Return [X, Y] of the center of cell containing provided text 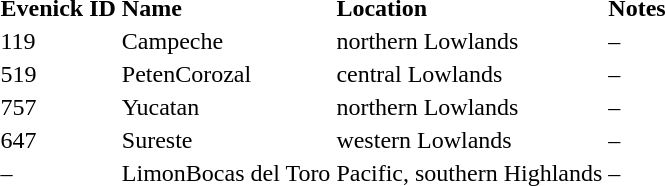
central Lowlands [470, 74]
western Lowlands [470, 140]
Sureste [226, 140]
Yucatan [226, 107]
Campeche [226, 41]
PetenCorozal [226, 74]
